Identify which cell holds the provided text, then report its (X, Y) central coordinate. 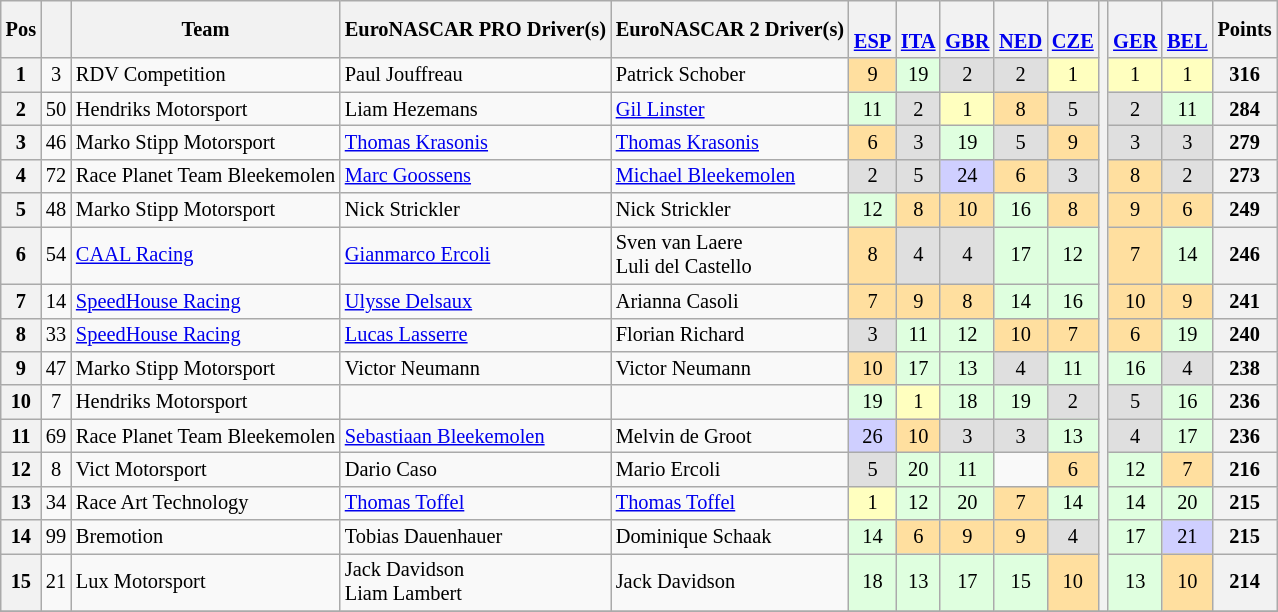
Points (1245, 29)
46 (56, 142)
54 (56, 255)
NED (1020, 29)
GBR (967, 29)
47 (56, 368)
238 (1245, 368)
72 (56, 176)
Jack Davidson Liam Lambert (476, 582)
EuroNASCAR 2 Driver(s) (730, 29)
99 (56, 537)
216 (1245, 469)
316 (1245, 75)
24 (967, 176)
Ulysse Delsaux (476, 301)
Race Art Technology (206, 503)
Sebastiaan Bleekemolen (476, 436)
273 (1245, 176)
Tobias Dauenhauer (476, 537)
249 (1245, 210)
Dario Caso (476, 469)
Liam Hezemans (476, 109)
284 (1245, 109)
69 (56, 436)
GER (1135, 29)
Team (206, 29)
Florian Richard (730, 335)
BEL (1187, 29)
Melvin de Groot (730, 436)
Michael Bleekemolen (730, 176)
241 (1245, 301)
Marc Goossens (476, 176)
ESP (872, 29)
CAAL Racing (206, 255)
Arianna Casoli (730, 301)
Gianmarco Ercoli (476, 255)
Lux Motorsport (206, 582)
Bremotion (206, 537)
246 (1245, 255)
Lucas Lasserre (476, 335)
Vict Motorsport (206, 469)
50 (56, 109)
Sven van Laere Luli del Castello (730, 255)
CZE (1073, 29)
26 (872, 436)
Pos (21, 29)
Gil Linster (730, 109)
33 (56, 335)
Paul Jouffreau (476, 75)
48 (56, 210)
Dominique Schaak (730, 537)
240 (1245, 335)
279 (1245, 142)
34 (56, 503)
EuroNASCAR PRO Driver(s) (476, 29)
RDV Competition (206, 75)
Mario Ercoli (730, 469)
Jack Davidson (730, 582)
214 (1245, 582)
Patrick Schober (730, 75)
ITA (918, 29)
